Pinpoint the cell where the given text exists, returning its [x, y] midpoint coordinate. 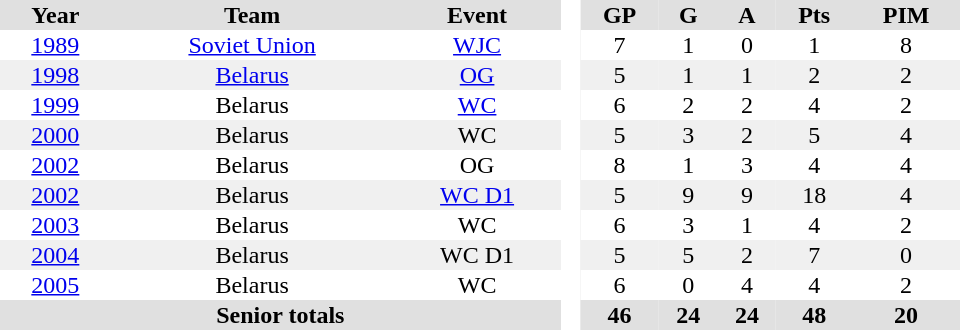
46 [620, 315]
1989 [56, 45]
20 [906, 315]
2000 [56, 135]
2005 [56, 285]
48 [814, 315]
A [748, 15]
Event [478, 15]
Soviet Union [252, 45]
1998 [56, 75]
PIM [906, 15]
Senior totals [280, 315]
Pts [814, 15]
G [688, 15]
18 [814, 195]
1999 [56, 105]
WJC [478, 45]
Team [252, 15]
Year [56, 15]
2004 [56, 255]
GP [620, 15]
2003 [56, 225]
